Scan for the cell matching the given text and deliver its [x, y] coordinate at center. 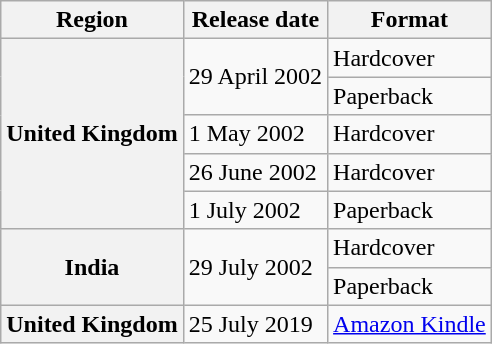
1 July 2002 [255, 210]
29 July 2002 [255, 267]
Amazon Kindle [410, 324]
26 June 2002 [255, 172]
1 May 2002 [255, 134]
29 April 2002 [255, 77]
India [92, 267]
Release date [255, 20]
Region [92, 20]
25 July 2019 [255, 324]
Format [410, 20]
